Locate the cell with the specified text and output its (X, Y) center coordinate. 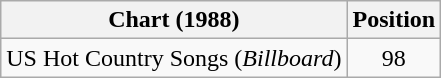
98 (394, 58)
Position (394, 20)
US Hot Country Songs (Billboard) (174, 58)
Chart (1988) (174, 20)
